Search for the cell housing the specified text and yield its (X, Y) center coordinate. 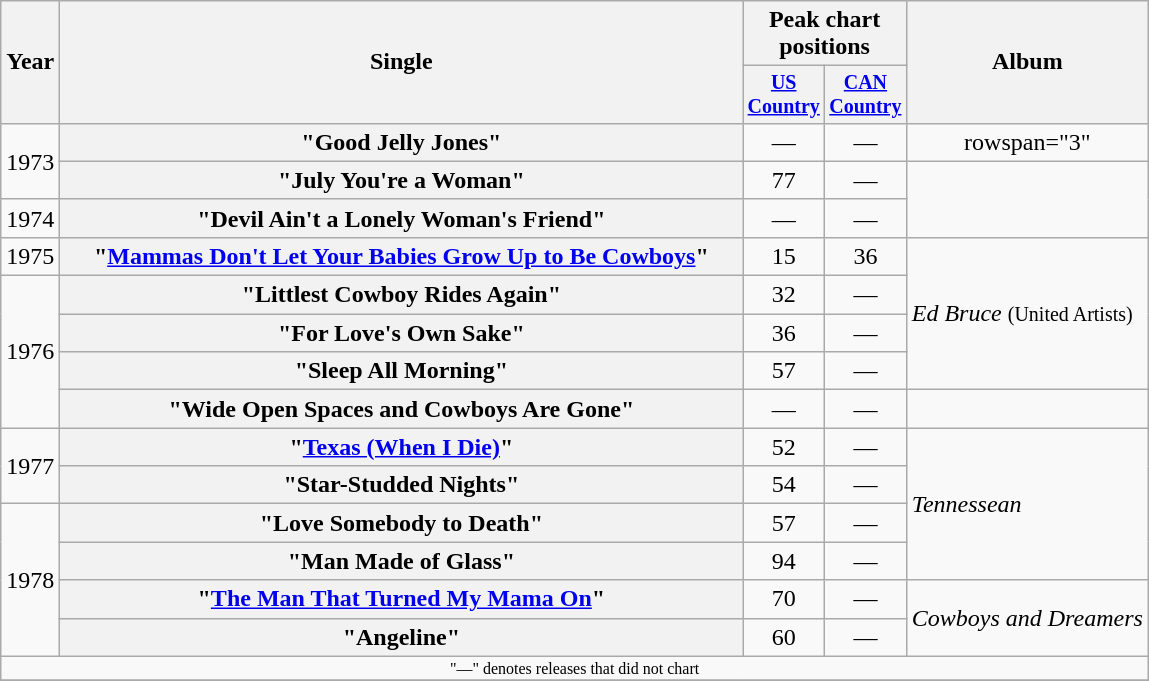
1978 (30, 580)
"Texas (When I Die)" (402, 447)
Tennessean (1027, 504)
1977 (30, 466)
1975 (30, 256)
"Love Somebody to Death" (402, 523)
94 (784, 561)
1974 (30, 218)
70 (784, 599)
rowspan="3" (1027, 142)
Album (1027, 62)
"Wide Open Spaces and Cowboys Are Gone" (402, 409)
77 (784, 180)
54 (784, 485)
Cowboys and Dreamers (1027, 618)
"Good Jelly Jones" (402, 142)
Ed Bruce (United Artists) (1027, 313)
"Angeline" (402, 637)
Peak chartpositions (824, 34)
32 (784, 295)
60 (784, 637)
"Man Made of Glass" (402, 561)
52 (784, 447)
"July You're a Woman" (402, 180)
"The Man That Turned My Mama On" (402, 599)
Year (30, 62)
"For Love's Own Sake" (402, 333)
"Devil Ain't a Lonely Woman's Friend" (402, 218)
1976 (30, 352)
Single (402, 62)
"Littlest Cowboy Rides Again" (402, 295)
"Star-Studded Nights" (402, 485)
"Mammas Don't Let Your Babies Grow Up to Be Cowboys" (402, 256)
"Sleep All Morning" (402, 371)
15 (784, 256)
US Country (784, 94)
CAN Country (866, 94)
"—" denotes releases that did not chart (575, 668)
1973 (30, 161)
